Identify which cell holds the provided text, then report its (x, y) central coordinate. 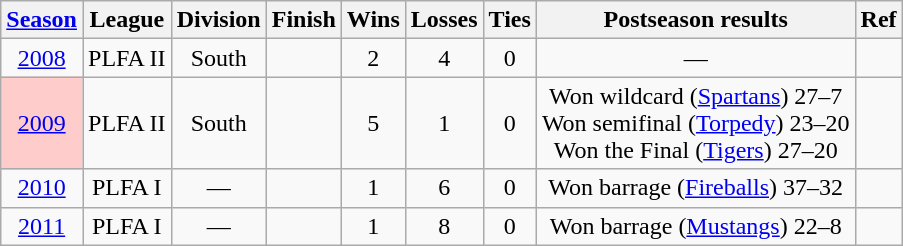
2009 (42, 123)
Finish (304, 20)
Postseason results (696, 20)
5 (373, 123)
Won wildcard (Spartans) 27–7 Won semifinal (Torpedy) 23–20 Won the Final (Tigers) 27–20 (696, 123)
2 (373, 58)
Losses (444, 20)
2010 (42, 188)
Ties (510, 20)
4 (444, 58)
6 (444, 188)
Won barrage (Fireballs) 37–32 (696, 188)
Division (218, 20)
2008 (42, 58)
2011 (42, 226)
8 (444, 226)
Won barrage (Mustangs) 22–8 (696, 226)
Ref (878, 20)
Wins (373, 20)
Season (42, 20)
League (126, 20)
